Return (x, y) of the center of cell containing provided text 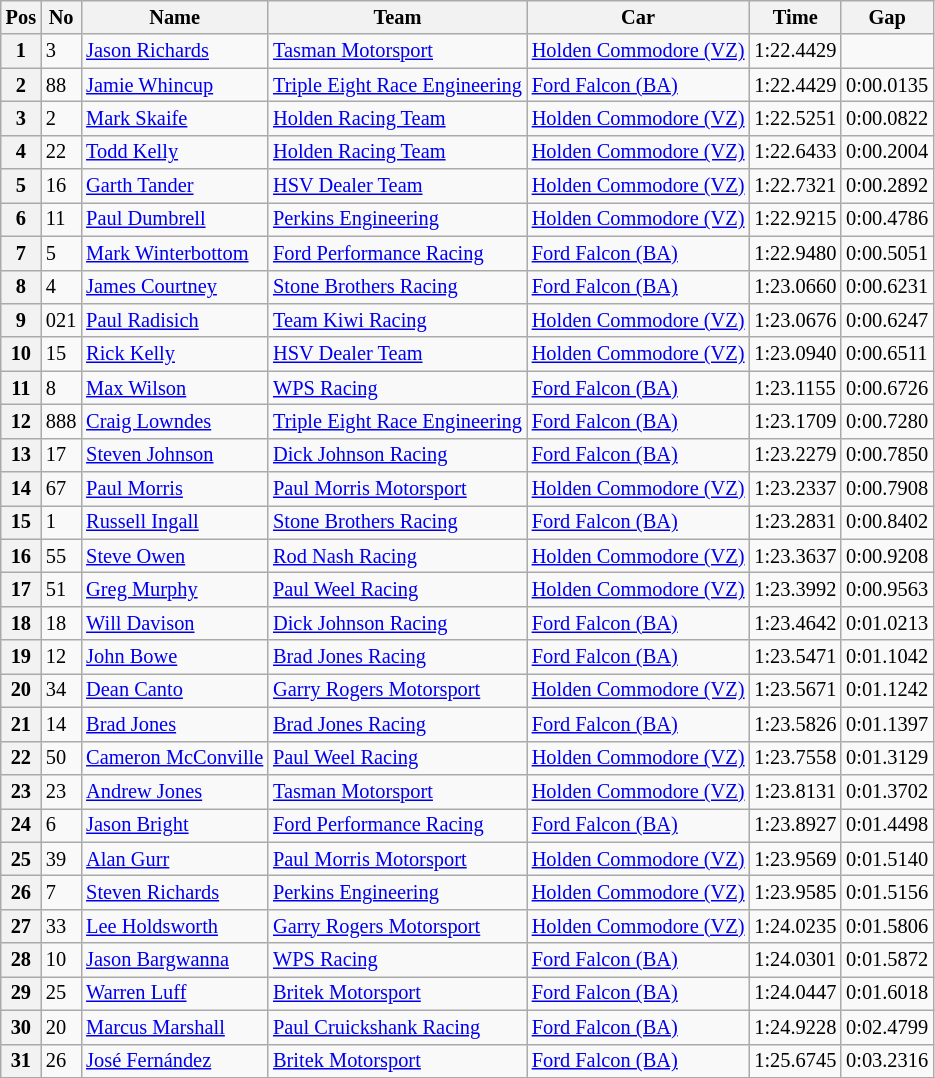
34 (61, 690)
1:22.9215 (795, 219)
1:23.9585 (795, 892)
1:23.2279 (795, 455)
Paul Cruickshank Racing (398, 1027)
1:23.4642 (795, 623)
1:23.0940 (795, 354)
0:00.6247 (887, 320)
0:01.3129 (887, 758)
1:23.2337 (795, 489)
Craig Lowndes (174, 421)
1:23.7558 (795, 758)
0:00.0135 (887, 85)
55 (61, 556)
Jason Richards (174, 51)
Cameron McConville (174, 758)
1:22.9480 (795, 253)
51 (61, 589)
0:01.5156 (887, 892)
0:01.1397 (887, 724)
30 (21, 1027)
1:22.5251 (795, 118)
0:00.2004 (887, 152)
Car (638, 17)
John Bowe (174, 657)
0:02.4799 (887, 1027)
9 (21, 320)
1:24.9228 (795, 1027)
Alan Gurr (174, 859)
Warren Luff (174, 993)
1:23.5471 (795, 657)
0:00.7280 (887, 421)
0:00.8402 (887, 522)
1:23.0676 (795, 320)
Mark Winterbottom (174, 253)
0:01.5140 (887, 859)
Jason Bargwanna (174, 960)
Garth Tander (174, 186)
021 (61, 320)
88 (61, 85)
0:00.6726 (887, 388)
0:01.3702 (887, 791)
0:00.9208 (887, 556)
1:22.6433 (795, 152)
31 (21, 1061)
1:22.7321 (795, 186)
19 (21, 657)
1:23.8927 (795, 825)
1:23.1709 (795, 421)
Max Wilson (174, 388)
Todd Kelly (174, 152)
0:03.2316 (887, 1061)
1:23.1155 (795, 388)
Steven Johnson (174, 455)
0:01.1042 (887, 657)
Jamie Whincup (174, 85)
0:00.5051 (887, 253)
27 (21, 926)
0:01.5872 (887, 960)
1:23.3637 (795, 556)
Paul Dumbrell (174, 219)
Lee Holdsworth (174, 926)
0:00.4786 (887, 219)
1:23.8131 (795, 791)
José Fernández (174, 1061)
39 (61, 859)
0:00.7850 (887, 455)
29 (21, 993)
Name (174, 17)
0:00.6231 (887, 287)
Gap (887, 17)
Rod Nash Racing (398, 556)
Dean Canto (174, 690)
James Courtney (174, 287)
1:23.2831 (795, 522)
Pos (21, 17)
0:01.5806 (887, 926)
0:01.1242 (887, 690)
0:01.4498 (887, 825)
1:24.0301 (795, 960)
Paul Morris (174, 489)
Paul Radisich (174, 320)
0:00.7908 (887, 489)
Marcus Marshall (174, 1027)
Team (398, 17)
Rick Kelly (174, 354)
Steven Richards (174, 892)
67 (61, 489)
24 (21, 825)
Russell Ingall (174, 522)
1:23.5826 (795, 724)
1:23.0660 (795, 287)
50 (61, 758)
Mark Skaife (174, 118)
0:01.0213 (887, 623)
0:00.6511 (887, 354)
1:24.0447 (795, 993)
Will Davison (174, 623)
Time (795, 17)
1:23.5671 (795, 690)
Greg Murphy (174, 589)
No (61, 17)
21 (21, 724)
28 (21, 960)
888 (61, 421)
0:00.0822 (887, 118)
Brad Jones (174, 724)
0:00.2892 (887, 186)
33 (61, 926)
1:24.0235 (795, 926)
1:25.6745 (795, 1061)
0:00.9563 (887, 589)
0:01.6018 (887, 993)
Andrew Jones (174, 791)
1:23.9569 (795, 859)
Steve Owen (174, 556)
Team Kiwi Racing (398, 320)
13 (21, 455)
Jason Bright (174, 825)
1:23.3992 (795, 589)
